Output the [x, y] coordinate of the center of the cell containing the given text.  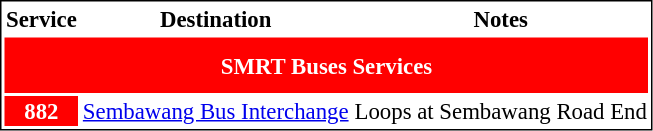
882 [41, 111]
Notes [500, 19]
Loops at Sembawang Road End [500, 111]
Service [41, 19]
Sembawang Bus Interchange [216, 111]
Destination [216, 19]
SMRT Buses Services [326, 66]
